Search for the cell housing the specified text and yield its [X, Y] center coordinate. 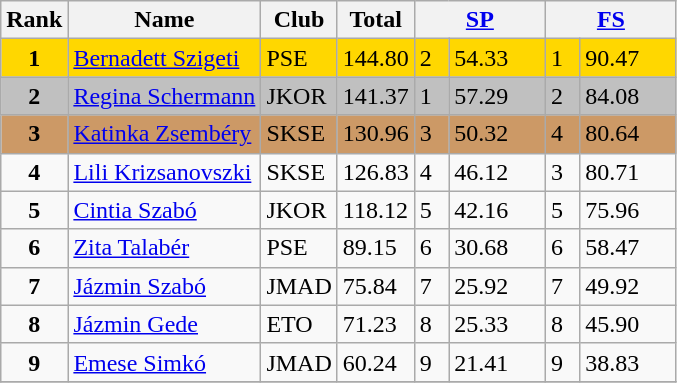
130.96 [376, 134]
46.12 [498, 172]
38.83 [628, 362]
58.47 [628, 248]
Katinka Zsembéry [164, 134]
45.90 [628, 324]
Lili Krizsanovszki [164, 172]
SP [480, 20]
Rank [34, 20]
Name [164, 20]
80.64 [628, 134]
54.33 [498, 58]
75.96 [628, 210]
Emese Simkó [164, 362]
49.92 [628, 286]
75.84 [376, 286]
118.12 [376, 210]
42.16 [498, 210]
141.37 [376, 96]
89.15 [376, 248]
71.23 [376, 324]
Bernadett Szigeti [164, 58]
ETO [299, 324]
25.33 [498, 324]
30.68 [498, 248]
Jázmin Szabó [164, 286]
Regina Schermann [164, 96]
80.71 [628, 172]
25.92 [498, 286]
Jázmin Gede [164, 324]
FS [610, 20]
90.47 [628, 58]
21.41 [498, 362]
Cintia Szabó [164, 210]
144.80 [376, 58]
Total [376, 20]
Zita Talabér [164, 248]
126.83 [376, 172]
50.32 [498, 134]
Club [299, 20]
84.08 [628, 96]
60.24 [376, 362]
57.29 [498, 96]
